Output the (X, Y) coordinate of the center of the cell containing the given text.  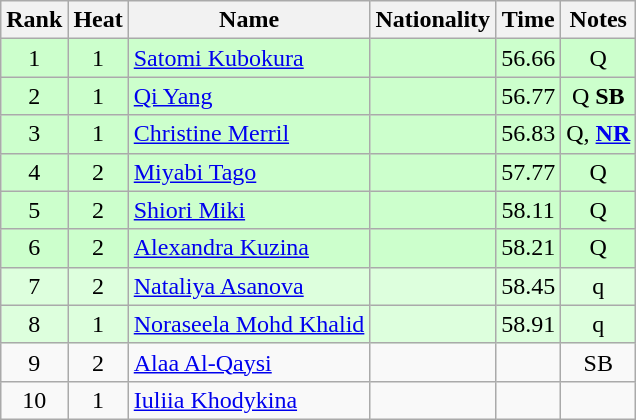
4 (34, 172)
Nataliya Asanova (249, 286)
56.83 (528, 134)
Time (528, 20)
Iuliia Khodykina (249, 400)
57.77 (528, 172)
Notes (598, 20)
Alexandra Kuzina (249, 248)
Q SB (598, 96)
6 (34, 248)
8 (34, 324)
5 (34, 210)
Heat (98, 20)
9 (34, 362)
SB (598, 362)
58.11 (528, 210)
56.66 (528, 58)
Alaa Al-Qaysi (249, 362)
Qi Yang (249, 96)
Shiori Miki (249, 210)
Noraseela Mohd Khalid (249, 324)
Nationality (433, 20)
7 (34, 286)
3 (34, 134)
Christine Merril (249, 134)
Q, NR (598, 134)
Rank (34, 20)
Satomi Kubokura (249, 58)
Miyabi Tago (249, 172)
58.21 (528, 248)
10 (34, 400)
58.91 (528, 324)
58.45 (528, 286)
Name (249, 20)
56.77 (528, 96)
